Scan for the cell matching the given text and deliver its [X, Y] coordinate at center. 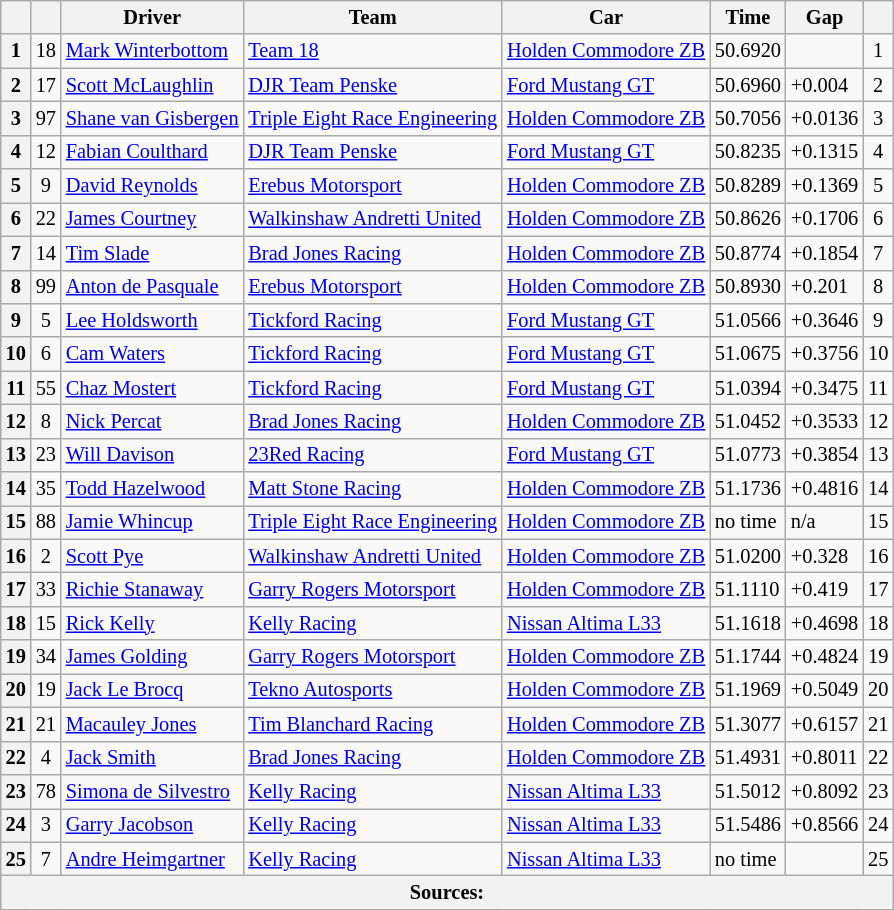
Jamie Whincup [152, 522]
51.1618 [748, 623]
Fabian Coulthard [152, 152]
James Golding [152, 657]
+0.1369 [824, 186]
Shane van Gisbergen [152, 118]
Jack Le Brocq [152, 690]
+0.3854 [824, 455]
Tim Blanchard Racing [372, 724]
+0.0136 [824, 118]
Cam Waters [152, 354]
51.3077 [748, 724]
Lee Holdsworth [152, 320]
51.0394 [748, 388]
50.8235 [748, 152]
David Reynolds [152, 186]
Richie Stanaway [152, 589]
Chaz Mostert [152, 388]
+0.1854 [824, 253]
Gap [824, 17]
+0.004 [824, 85]
+0.8566 [824, 825]
50.6960 [748, 85]
51.4931 [748, 758]
51.0675 [748, 354]
+0.3533 [824, 421]
Team [372, 17]
Todd Hazelwood [152, 489]
Sources: [447, 892]
Rick Kelly [152, 623]
+0.3475 [824, 388]
n/a [824, 522]
Garry Jacobson [152, 825]
+0.419 [824, 589]
Scott Pye [152, 556]
55 [46, 388]
Anton de Pasquale [152, 287]
+0.8092 [824, 791]
51.0566 [748, 320]
+0.4698 [824, 623]
+0.3756 [824, 354]
51.1744 [748, 657]
34 [46, 657]
Macauley Jones [152, 724]
+0.3646 [824, 320]
Simona de Silvestro [152, 791]
Nick Percat [152, 421]
Tekno Autosports [372, 690]
+0.328 [824, 556]
50.8930 [748, 287]
+0.4816 [824, 489]
+0.1706 [824, 219]
+0.1315 [824, 152]
51.1969 [748, 690]
Tim Slade [152, 253]
James Courtney [152, 219]
Time [748, 17]
99 [46, 287]
51.0452 [748, 421]
51.5486 [748, 825]
35 [46, 489]
50.8289 [748, 186]
78 [46, 791]
97 [46, 118]
Team 18 [372, 51]
51.1736 [748, 489]
+0.8011 [824, 758]
88 [46, 522]
Mark Winterbottom [152, 51]
50.8626 [748, 219]
Jack Smith [152, 758]
+0.6157 [824, 724]
51.5012 [748, 791]
+0.5049 [824, 690]
51.1110 [748, 589]
Car [606, 17]
Driver [152, 17]
33 [46, 589]
+0.4824 [824, 657]
Matt Stone Racing [372, 489]
50.6920 [748, 51]
Andre Heimgartner [152, 859]
Scott McLaughlin [152, 85]
Will Davison [152, 455]
50.7056 [748, 118]
23Red Racing [372, 455]
50.8774 [748, 253]
51.0200 [748, 556]
51.0773 [748, 455]
+0.201 [824, 287]
